Detect which cell encompasses the target text, then output its (x, y) center coordinate. 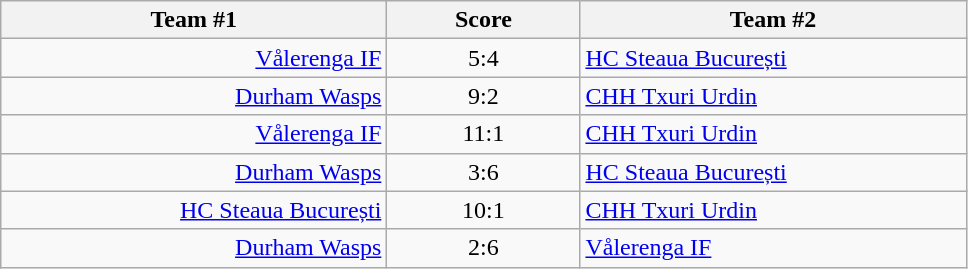
9:2 (484, 96)
11:1 (484, 134)
2:6 (484, 248)
5:4 (484, 58)
Score (484, 20)
3:6 (484, 172)
10:1 (484, 210)
Team #2 (773, 20)
Team #1 (194, 20)
